From the cell containing the given text, extract its center point as [x, y] coordinate. 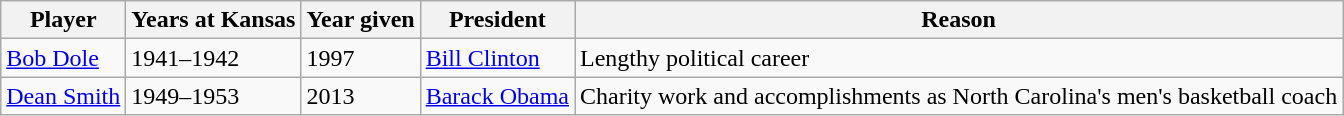
Charity work and accomplishments as North Carolina's men's basketball coach [958, 96]
Year given [360, 20]
1997 [360, 58]
2013 [360, 96]
Player [64, 20]
Years at Kansas [214, 20]
Bill Clinton [497, 58]
Barack Obama [497, 96]
Dean Smith [64, 96]
1949–1953 [214, 96]
Bob Dole [64, 58]
Lengthy political career [958, 58]
1941–1942 [214, 58]
Reason [958, 20]
President [497, 20]
